Determine the [X, Y] coordinate at the center of the cell enclosing the given text.  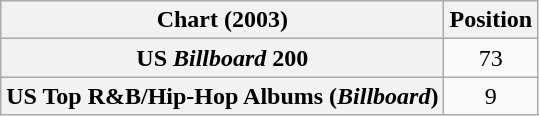
US Billboard 200 [222, 58]
73 [491, 58]
9 [491, 96]
Position [491, 20]
US Top R&B/Hip-Hop Albums (Billboard) [222, 96]
Chart (2003) [222, 20]
